Scan for the cell matching the given text and deliver its (x, y) coordinate at center. 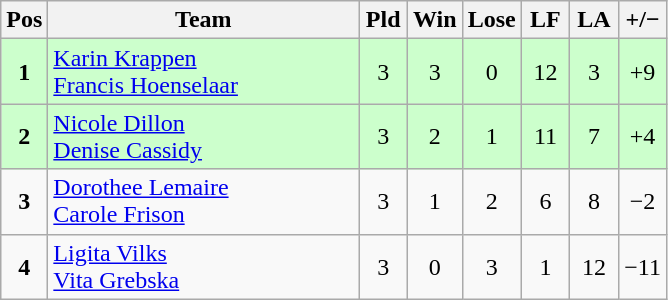
7 (594, 136)
4 (24, 266)
Team (204, 20)
Lose (492, 20)
−2 (642, 202)
Dorothee Lemaire Carole Frison (204, 202)
Ligita Vilks Vita Grebska (204, 266)
8 (594, 202)
11 (546, 136)
Nicole Dillon Denise Cassidy (204, 136)
LF (546, 20)
Win (434, 20)
+/− (642, 20)
LA (594, 20)
+4 (642, 136)
6 (546, 202)
+9 (642, 72)
Karin Krappen Francis Hoenselaar (204, 72)
Pos (24, 20)
−11 (642, 266)
Pld (384, 20)
